Identify which cell holds the provided text, then report its [x, y] central coordinate. 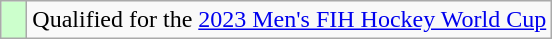
Qualified for the 2023 Men's FIH Hockey World Cup [290, 20]
